Locate the cell with the specified text and output its [X, Y] center coordinate. 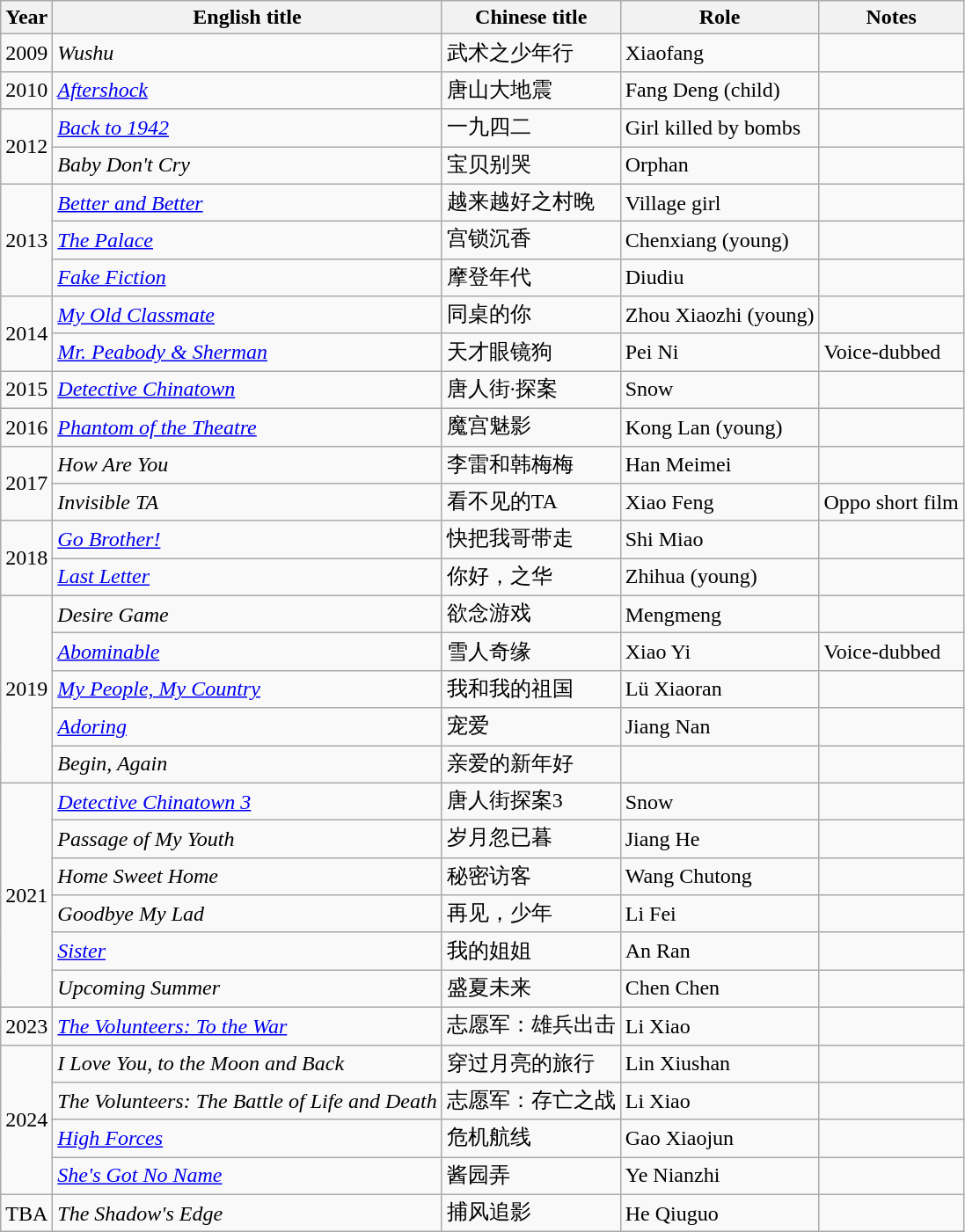
The Volunteers: The Battle of Life and Death [247, 1101]
志愿军：存亡之战 [531, 1101]
Baby Don't Cry [247, 165]
越来越好之村晚 [531, 202]
Village girl [720, 202]
魔宫魅影 [531, 427]
Notes [891, 18]
2016 [26, 427]
Zhou Xiaozhi (young) [720, 315]
Xiao Yi [720, 652]
Aftershock [247, 90]
Jiang He [720, 839]
My People, My Country [247, 689]
Kong Lan (young) [720, 427]
Chenxiang (young) [720, 241]
The Shadow's Edge [247, 1214]
岁月忽已暮 [531, 839]
危机航线 [531, 1138]
宫锁沉香 [531, 241]
An Ran [720, 951]
My Old Classmate [247, 315]
Han Meimei [720, 464]
Shi Miao [720, 540]
Home Sweet Home [247, 876]
Detective Chinatown 3 [247, 802]
Diudiu [720, 278]
我和我的祖国 [531, 689]
Zhihua (young) [720, 577]
2015 [26, 390]
2019 [26, 689]
天才眼镜狗 [531, 352]
Fang Deng (child) [720, 90]
Mengmeng [720, 614]
宝贝别哭 [531, 165]
The Volunteers: To the War [247, 1025]
一九四二 [531, 128]
Detective Chinatown [247, 390]
Goodbye My Lad [247, 915]
2013 [26, 240]
Invisible TA [247, 503]
李雷和韩梅梅 [531, 464]
Sister [247, 951]
He Qiuguo [720, 1214]
2014 [26, 334]
你好，之华 [531, 577]
唐人街·探案 [531, 390]
2009 [26, 53]
同桌的你 [531, 315]
The Palace [247, 241]
Role [720, 18]
High Forces [247, 1138]
Lin Xiushan [720, 1064]
Phantom of the Theatre [247, 427]
She's Got No Name [247, 1177]
Back to 1942 [247, 128]
Better and Better [247, 202]
Xiaofang [720, 53]
Lü Xiaoran [720, 689]
TBA [26, 1214]
穿过月亮的旅行 [531, 1064]
Fake Fiction [247, 278]
I Love You, to the Moon and Back [247, 1064]
酱园弄 [531, 1177]
Girl killed by bombs [720, 128]
Ye Nianzhi [720, 1177]
How Are You [247, 464]
2012 [26, 146]
我的姐姐 [531, 951]
Upcoming Summer [247, 988]
2010 [26, 90]
Oppo short film [891, 503]
志愿军：雄兵出击 [531, 1025]
快把我哥带走 [531, 540]
2021 [26, 895]
雪人奇缘 [531, 652]
Year [26, 18]
English title [247, 18]
Chen Chen [720, 988]
亲爱的新年好 [531, 765]
Last Letter [247, 577]
秘密访客 [531, 876]
唐山大地震 [531, 90]
Xiao Feng [720, 503]
Pei Ni [720, 352]
Adoring [247, 726]
再见，少年 [531, 915]
摩登年代 [531, 278]
2018 [26, 558]
Passage of My Youth [247, 839]
Mr. Peabody & Sherman [247, 352]
欲念游戏 [531, 614]
2017 [26, 484]
Li Fei [720, 915]
看不见的TA [531, 503]
Wang Chutong [720, 876]
2023 [26, 1025]
唐人街探案3 [531, 802]
捕风追影 [531, 1214]
盛夏未来 [531, 988]
宠爱 [531, 726]
Begin, Again [247, 765]
Gao Xiaojun [720, 1138]
Desire Game [247, 614]
Orphan [720, 165]
Chinese title [531, 18]
Abominable [247, 652]
2024 [26, 1119]
武术之少年行 [531, 53]
Wushu [247, 53]
Jiang Nan [720, 726]
Go Brother! [247, 540]
